Provide the [X, Y] coordinate of the cell's center where the given text is located.  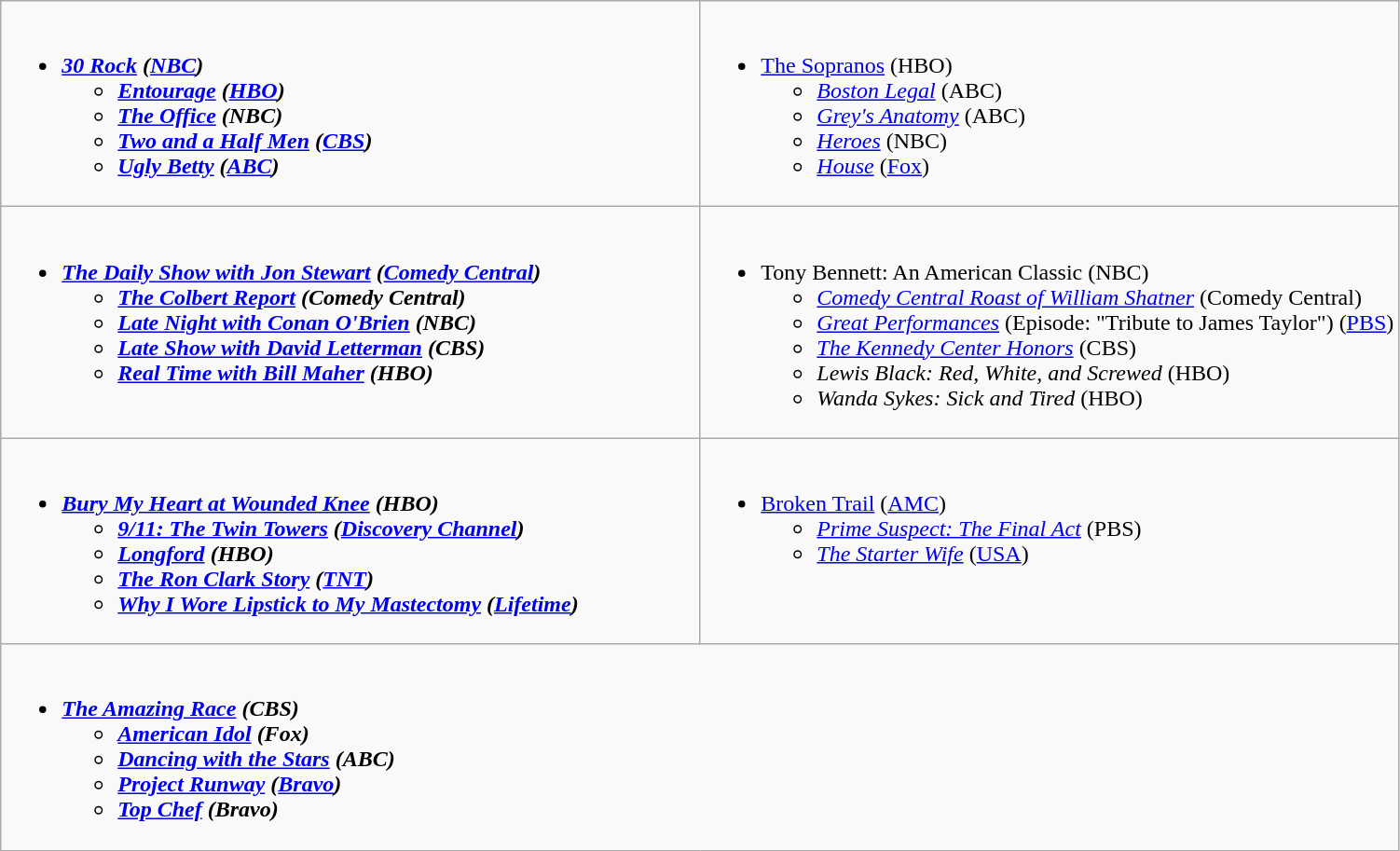
Broken Trail (AMC)Prime Suspect: The Final Act (PBS)The Starter Wife (USA) [1050, 541]
The Amazing Race (CBS)American Idol (Fox)Dancing with the Stars (ABC)Project Runway (Bravo)Top Chef (Bravo) [700, 748]
30 Rock (NBC)Entourage (HBO)The Office (NBC)Two and a Half Men (CBS)Ugly Betty (ABC) [350, 104]
The Sopranos (HBO)Boston Legal (ABC)Grey's Anatomy (ABC)Heroes (NBC)House (Fox) [1050, 104]
